Scan for the cell matching the given text and deliver its [x, y] coordinate at center. 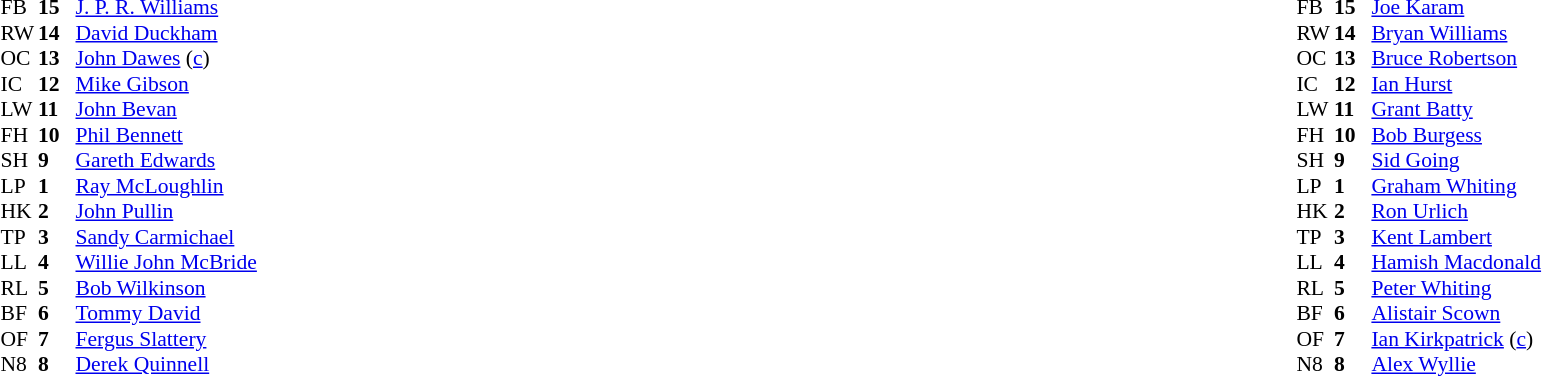
Bruce Robertson [1456, 59]
Fergus Slattery [166, 339]
John Pullin [166, 211]
Alistair Scown [1456, 313]
Sandy Carmichael [166, 237]
Ian Kirkpatrick (c) [1456, 339]
Peter Whiting [1456, 288]
Ron Urlich [1456, 211]
Kent Lambert [1456, 237]
John Bevan [166, 109]
Gareth Edwards [166, 161]
Bryan Williams [1456, 33]
Ray McLoughlin [166, 186]
Willie John McBride [166, 263]
Graham Whiting [1456, 186]
Phil Bennett [166, 135]
Hamish Macdonald [1456, 263]
John Dawes (c) [166, 59]
Ian Hurst [1456, 84]
Sid Going [1456, 161]
Bob Wilkinson [166, 288]
David Duckham [166, 33]
Tommy David [166, 313]
Mike Gibson [166, 84]
Bob Burgess [1456, 135]
Grant Batty [1456, 109]
